Determine the (x, y) coordinate at the center of the cell enclosing the given text.  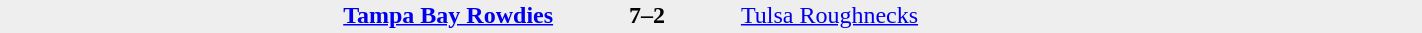
7–2 (648, 15)
Tampa Bay Rowdies (384, 15)
Tulsa Roughnecks (910, 15)
